Find where the given text appears and provide that cell's center as [X, Y] coordinate. 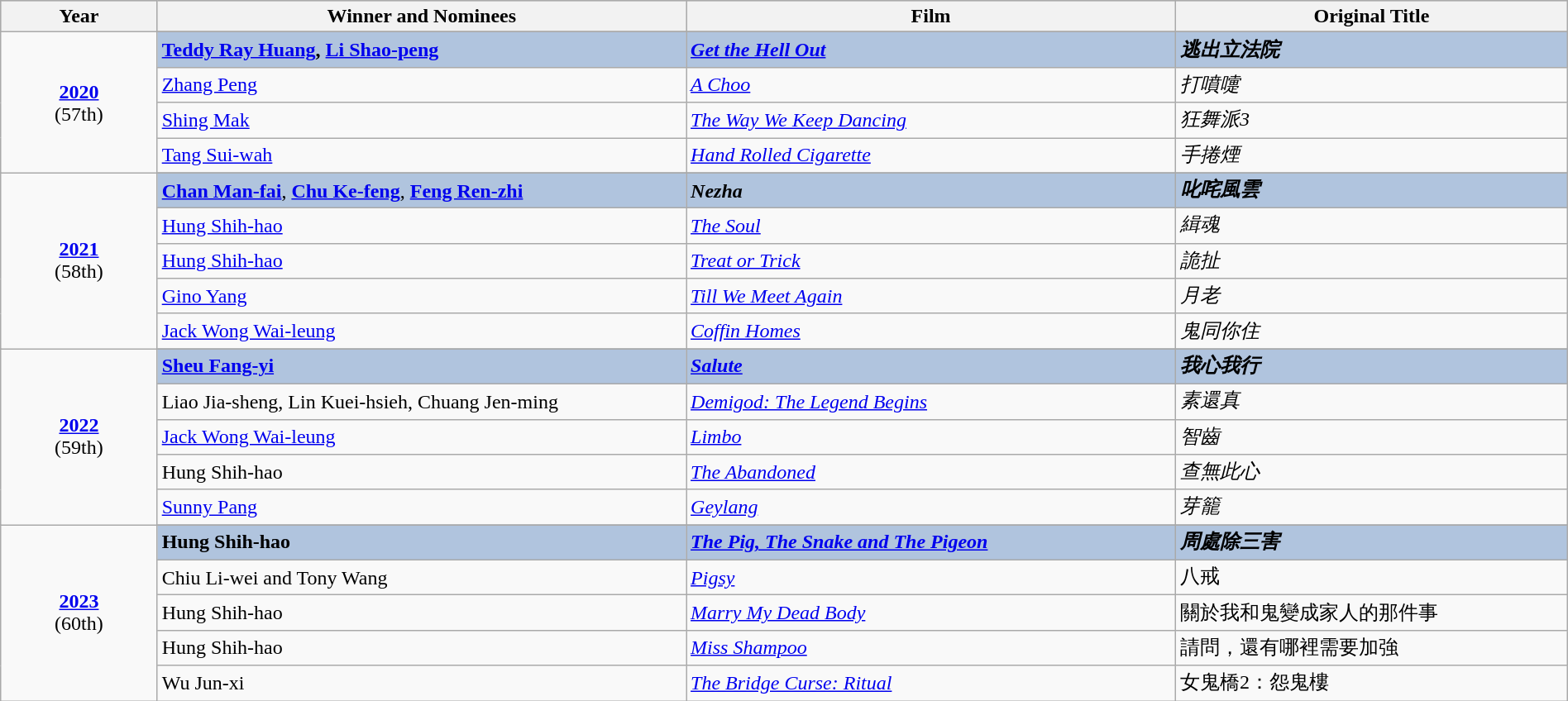
Demigod: The Legend Begins [931, 402]
Till We Meet Again [931, 296]
2022(59th) [79, 436]
Teddy Ray Huang, Li Shao-peng [422, 50]
Get the Hell Out [931, 50]
素還真 [1372, 402]
Geylang [931, 508]
打噴嚏 [1372, 84]
手捲煙 [1372, 155]
月老 [1372, 296]
Chan Man-fai, Chu Ke-feng, Feng Ren-zhi [422, 190]
Treat or Trick [931, 261]
The Pig, The Snake and The Pigeon [931, 542]
2020(57th) [79, 103]
Hand Rolled Cigarette [931, 155]
Coffin Homes [931, 331]
Liao Jia-sheng, Lin Kuei-hsieh, Chuang Jen-ming [422, 402]
Winner and Nominees [422, 17]
2021(58th) [79, 261]
Marry My Dead Body [931, 613]
A Choo [931, 84]
The Bridge Curse: Ritual [931, 683]
Shing Mak [422, 121]
Nezha [931, 190]
關於我和鬼變成家人的那件事 [1372, 613]
Wu Jun-xi [422, 683]
狂舞派3 [1372, 121]
我心我行 [1372, 367]
緝魂 [1372, 227]
Chiu Li-wei and Tony Wang [422, 577]
女鬼橋2：怨鬼樓 [1372, 683]
Tang Sui-wah [422, 155]
Year [79, 17]
Zhang Peng [422, 84]
詭扯 [1372, 261]
叱咤風雲 [1372, 190]
The Abandoned [931, 473]
The Soul [931, 227]
八戒 [1372, 577]
Original Title [1372, 17]
智齒 [1372, 436]
查無此心 [1372, 473]
Pigsy [931, 577]
周處除三害 [1372, 542]
2023(60th) [79, 613]
Sunny Pang [422, 508]
Film [931, 17]
Gino Yang [422, 296]
Salute [931, 367]
鬼同你住 [1372, 331]
Limbo [931, 436]
逃出立法院 [1372, 50]
The Way We Keep Dancing [931, 121]
芽籠 [1372, 508]
Sheu Fang-yi [422, 367]
Miss Shampoo [931, 648]
請問，還有哪裡需要加強 [1372, 648]
